Determine the (X, Y) coordinate at the center of the cell enclosing the given text.  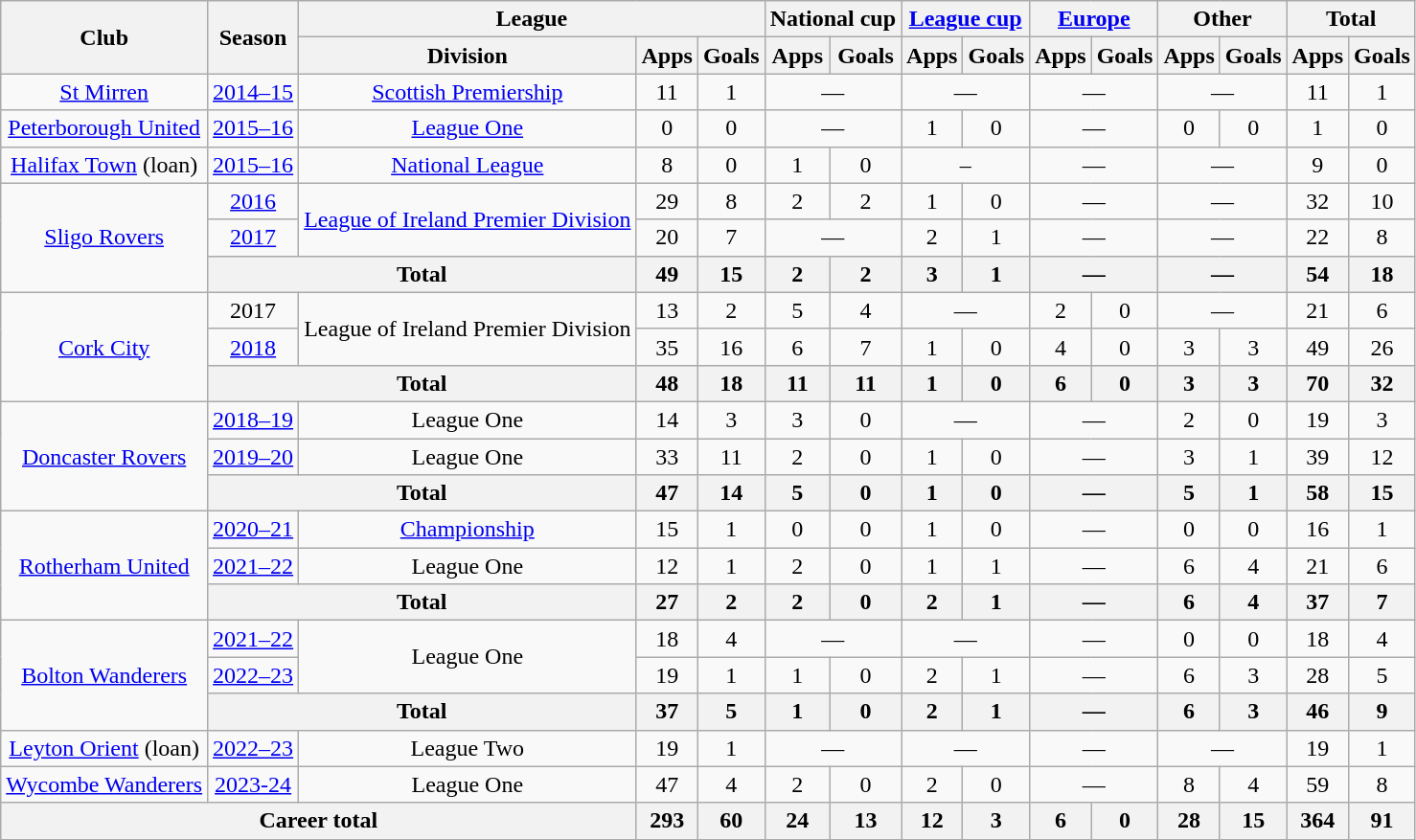
2019–20 (253, 457)
59 (1317, 784)
27 (667, 602)
2020–21 (253, 530)
Scottish Premiership (468, 92)
Rotherham United (104, 566)
293 (667, 821)
29 (667, 201)
91 (1382, 821)
Sligo Rovers (104, 238)
2018 (253, 347)
League Two (468, 748)
22 (1317, 238)
2014–15 (253, 92)
Championship (468, 530)
10 (1382, 201)
Europe (1094, 19)
33 (667, 457)
70 (1317, 383)
League cup (966, 19)
39 (1317, 457)
20 (667, 238)
26 (1382, 347)
58 (1317, 493)
2016 (253, 201)
2023-24 (253, 784)
– (966, 165)
St Mirren (104, 92)
Wycombe Wanderers (104, 784)
364 (1317, 821)
Doncaster Rovers (104, 456)
Division (468, 56)
Season (253, 37)
60 (731, 821)
League (532, 19)
Career total (318, 821)
Club (104, 37)
National League (468, 165)
35 (667, 347)
National cup (833, 19)
24 (797, 821)
48 (667, 383)
Peterborough United (104, 128)
2018–19 (253, 420)
46 (1317, 712)
Other (1222, 19)
Leyton Orient (loan) (104, 748)
Cork City (104, 347)
Halifax Town (loan) (104, 165)
54 (1317, 274)
Bolton Wanderers (104, 675)
